Scan for the cell matching the given text and deliver its [x, y] coordinate at center. 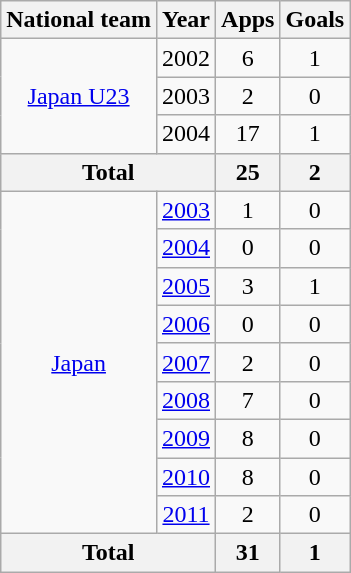
2002 [186, 58]
2010 [186, 477]
National team [79, 20]
7 [248, 400]
2009 [186, 438]
Goals [315, 20]
Year [186, 20]
25 [248, 172]
2006 [186, 324]
2005 [186, 286]
17 [248, 134]
2011 [186, 515]
Japan [79, 362]
31 [248, 553]
2008 [186, 400]
2007 [186, 362]
6 [248, 58]
3 [248, 286]
Japan U23 [79, 96]
Apps [248, 20]
